Find where the given text appears and provide that cell's center as [x, y] coordinate. 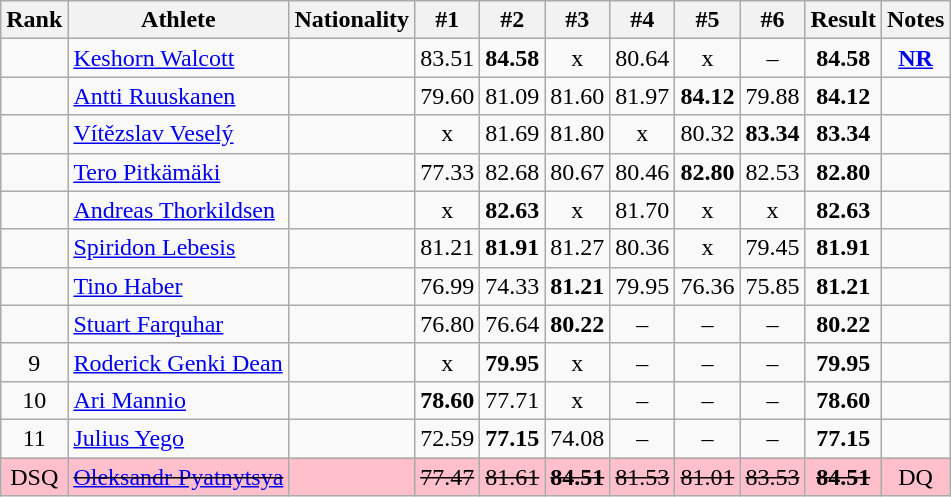
Spiridon Lebesis [178, 248]
80.32 [708, 134]
Tero Pitkämäki [178, 172]
72.59 [448, 438]
76.99 [448, 286]
Ari Mannio [178, 400]
DQ [915, 477]
Stuart Farquhar [178, 324]
Oleksandr Pyatnytsya [178, 477]
81.60 [578, 96]
#6 [772, 20]
#2 [512, 20]
Roderick Genki Dean [178, 362]
82.68 [512, 172]
76.36 [708, 286]
9 [34, 362]
81.80 [578, 134]
DSQ [34, 477]
83.53 [772, 477]
74.33 [512, 286]
75.85 [772, 286]
Nationality [352, 20]
81.27 [578, 248]
80.67 [578, 172]
82.53 [772, 172]
#5 [708, 20]
81.53 [642, 477]
#1 [448, 20]
76.80 [448, 324]
81.61 [512, 477]
83.51 [448, 58]
Athlete [178, 20]
#4 [642, 20]
81.70 [642, 210]
80.64 [642, 58]
76.64 [512, 324]
Notes [915, 20]
Keshorn Walcott [178, 58]
81.09 [512, 96]
Antti Ruuskanen [178, 96]
79.60 [448, 96]
81.69 [512, 134]
80.46 [642, 172]
80.36 [642, 248]
79.88 [772, 96]
79.45 [772, 248]
77.71 [512, 400]
Tino Haber [178, 286]
77.33 [448, 172]
Vítězslav Veselý [178, 134]
#3 [578, 20]
81.97 [642, 96]
NR [915, 58]
Julius Yego [178, 438]
74.08 [578, 438]
81.01 [708, 477]
11 [34, 438]
Result [843, 20]
77.47 [448, 477]
10 [34, 400]
Rank [34, 20]
Andreas Thorkildsen [178, 210]
